Locate the cell with the specified text and output its [x, y] center coordinate. 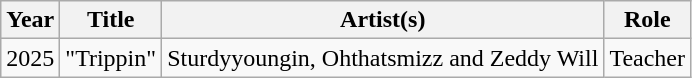
Role [648, 20]
2025 [30, 58]
Sturdyyoungin, Ohthatsmizz and Zeddy Will [383, 58]
Teacher [648, 58]
Year [30, 20]
Artist(s) [383, 20]
Title [111, 20]
"Trippin" [111, 58]
